Find where the given text appears and provide that cell's center as [x, y] coordinate. 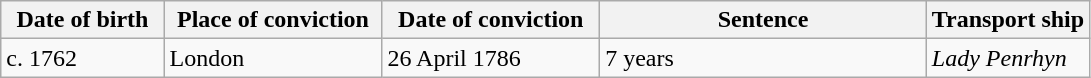
London [273, 58]
Transport ship [1008, 20]
Date of birth [82, 20]
Lady Penrhyn [1008, 58]
26 April 1786 [491, 58]
c. 1762 [82, 58]
7 years [764, 58]
Sentence [764, 20]
Place of conviction [273, 20]
Date of conviction [491, 20]
